For the text-containing cell, return its midpoint in [x, y] coordinate format. 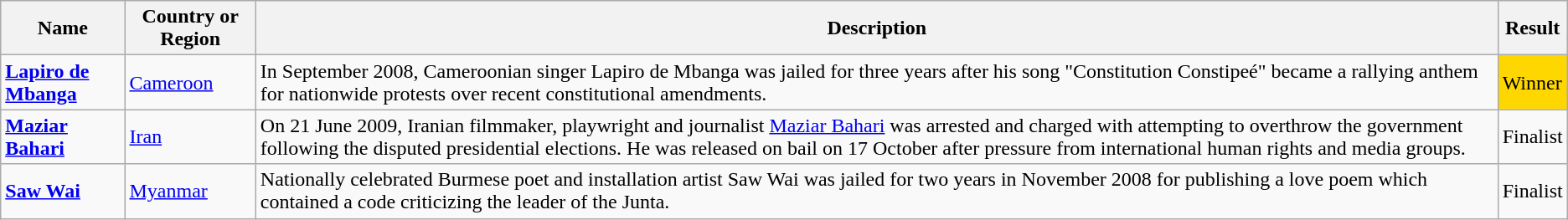
Lapiro de Mbanga [63, 82]
Country or Region [190, 28]
Cameroon [190, 82]
Name [63, 28]
Result [1533, 28]
Winner [1533, 82]
Iran [190, 137]
Saw Wai [63, 191]
Maziar Bahari [63, 137]
Description [876, 28]
Myanmar [190, 191]
